Scan for the cell matching the given text and deliver its [X, Y] coordinate at center. 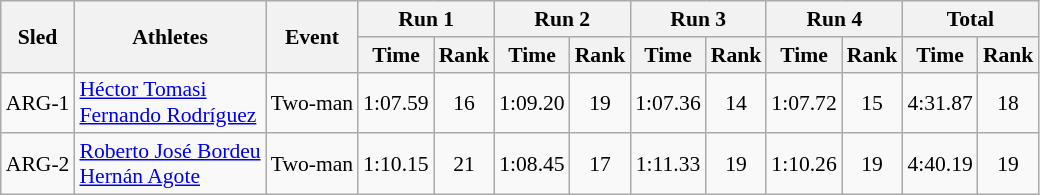
1:09.20 [532, 102]
17 [600, 164]
Run 4 [834, 19]
1:07.59 [396, 102]
1:10.15 [396, 164]
15 [872, 102]
1:08.45 [532, 164]
1:07.36 [668, 102]
Total [970, 19]
Run 3 [698, 19]
Héctor TomasiFernando Rodríguez [170, 102]
4:31.87 [940, 102]
Sled [38, 36]
Athletes [170, 36]
ARG-2 [38, 164]
1:10.26 [804, 164]
21 [464, 164]
Run 2 [562, 19]
1:11.33 [668, 164]
4:40.19 [940, 164]
Roberto José BordeuHernán Agote [170, 164]
18 [1008, 102]
14 [736, 102]
Event [312, 36]
1:07.72 [804, 102]
16 [464, 102]
Run 1 [426, 19]
ARG-1 [38, 102]
